Identify which cell holds the provided text, then report its (X, Y) central coordinate. 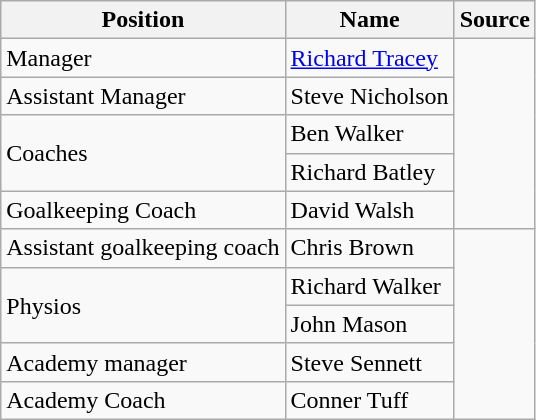
Richard Walker (370, 286)
Name (370, 20)
Conner Tuff (370, 400)
Richard Batley (370, 172)
David Walsh (370, 210)
Ben Walker (370, 134)
Coaches (143, 153)
Position (143, 20)
Assistant Manager (143, 96)
Source (494, 20)
John Mason (370, 324)
Steve Sennett (370, 362)
Chris Brown (370, 248)
Manager (143, 58)
Physios (143, 305)
Richard Tracey (370, 58)
Goalkeeping Coach (143, 210)
Assistant goalkeeping coach (143, 248)
Academy manager (143, 362)
Steve Nicholson (370, 96)
Academy Coach (143, 400)
